Pinpoint the cell where the given text exists, returning its (X, Y) midpoint coordinate. 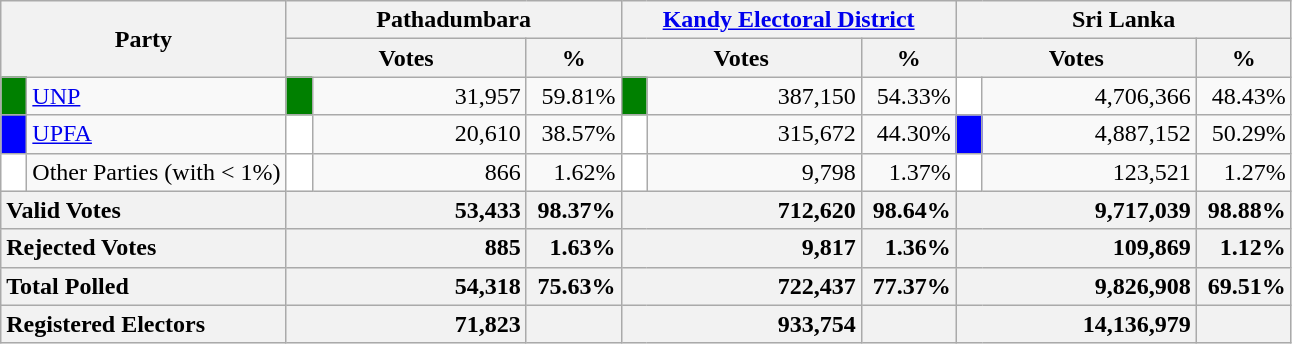
109,869 (1076, 248)
UNP (156, 96)
9,717,039 (1076, 210)
69.51% (1244, 286)
933,754 (741, 324)
50.29% (1244, 134)
75.63% (574, 286)
Total Polled (144, 286)
71,823 (406, 324)
Registered Electors (144, 324)
1.27% (1244, 172)
712,620 (741, 210)
1.36% (908, 248)
98.37% (574, 210)
9,817 (741, 248)
9,826,908 (1076, 286)
Pathadumbara (454, 20)
1.12% (1244, 248)
Kandy Electoral District (788, 20)
866 (419, 172)
722,437 (741, 286)
98.88% (1244, 210)
48.43% (1244, 96)
315,672 (754, 134)
44.30% (908, 134)
387,150 (754, 96)
38.57% (574, 134)
UPFA (156, 134)
Party (144, 39)
54,318 (406, 286)
1.37% (908, 172)
Other Parties (with < 1%) (156, 172)
Valid Votes (144, 210)
1.63% (574, 248)
59.81% (574, 96)
53,433 (406, 210)
1.62% (574, 172)
20,610 (419, 134)
4,887,152 (1089, 134)
9,798 (754, 172)
31,957 (419, 96)
77.37% (908, 286)
Rejected Votes (144, 248)
Sri Lanka (1124, 20)
98.64% (908, 210)
885 (406, 248)
14,136,979 (1076, 324)
123,521 (1089, 172)
4,706,366 (1089, 96)
54.33% (908, 96)
